Scan for the cell matching the given text and deliver its (x, y) coordinate at center. 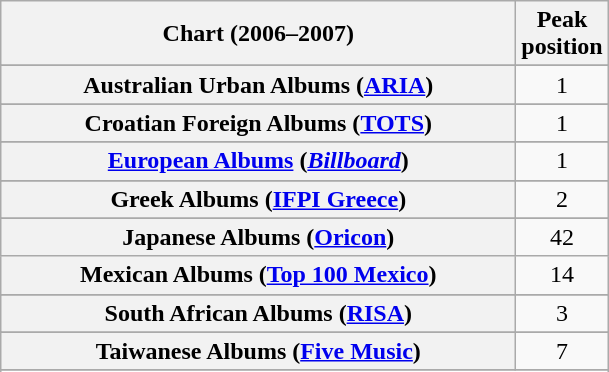
7 (562, 351)
Mexican Albums (Top 100 Mexico) (258, 275)
3 (562, 313)
Australian Urban Albums (ARIA) (258, 85)
Japanese Albums (Oricon) (258, 237)
South African Albums (RISA) (258, 313)
Peakposition (562, 34)
42 (562, 237)
Greek Albums (IFPI Greece) (258, 199)
Taiwanese Albums (Five Music) (258, 351)
2 (562, 199)
14 (562, 275)
Croatian Foreign Albums (TOTS) (258, 123)
European Albums (Billboard) (258, 161)
Chart (2006–2007) (258, 34)
